Scan for the cell matching the given text and deliver its [x, y] coordinate at center. 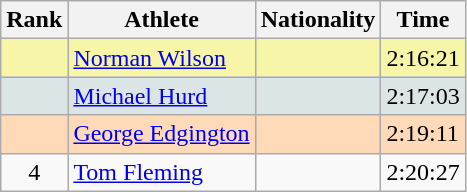
Rank [34, 20]
Tom Fleming [162, 172]
4 [34, 172]
Nationality [318, 20]
Norman Wilson [162, 58]
George Edgington [162, 134]
2:20:27 [423, 172]
Time [423, 20]
2:17:03 [423, 96]
2:19:11 [423, 134]
Michael Hurd [162, 96]
Athlete [162, 20]
2:16:21 [423, 58]
